Detect which cell encompasses the target text, then output its (x, y) center coordinate. 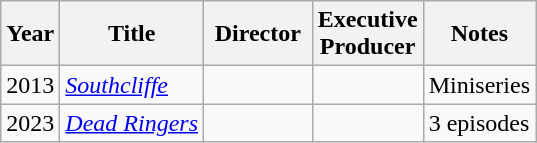
Southcliffe (132, 85)
3 episodes (479, 123)
Title (132, 34)
Dead Ringers (132, 123)
Director (258, 34)
2023 (30, 123)
2013 (30, 85)
Notes (479, 34)
ExecutiveProducer (368, 34)
Miniseries (479, 85)
Year (30, 34)
